Locate the cell with the specified text and output its [x, y] center coordinate. 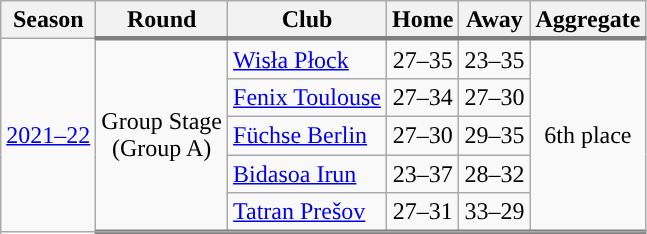
Bidasoa Irun [308, 173]
23–35 [494, 59]
27–35 [422, 59]
Fenix Toulouse [308, 97]
Tatran Prešov [308, 213]
Club [308, 20]
29–35 [494, 135]
6th place [588, 136]
Round [162, 20]
Aggregate [588, 20]
28–32 [494, 173]
2021–22 [48, 136]
Füchse Berlin [308, 135]
Wisła Płock [308, 59]
Group Stage (Group A) [162, 136]
23–37 [422, 173]
27–34 [422, 97]
33–29 [494, 213]
Away [494, 20]
Season [48, 20]
Home [422, 20]
27–31 [422, 213]
